Provide the (x, y) coordinate of the cell's center where the given text is located.  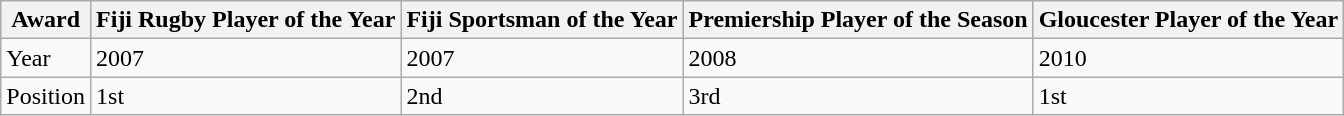
3rd (858, 96)
Premiership Player of the Season (858, 20)
Gloucester Player of the Year (1188, 20)
Fiji Rugby Player of the Year (246, 20)
Year (46, 58)
Award (46, 20)
2008 (858, 58)
2010 (1188, 58)
Position (46, 96)
2nd (542, 96)
Fiji Sportsman of the Year (542, 20)
